Extract the (X, Y) coordinate from the center of the cell holding the provided text.  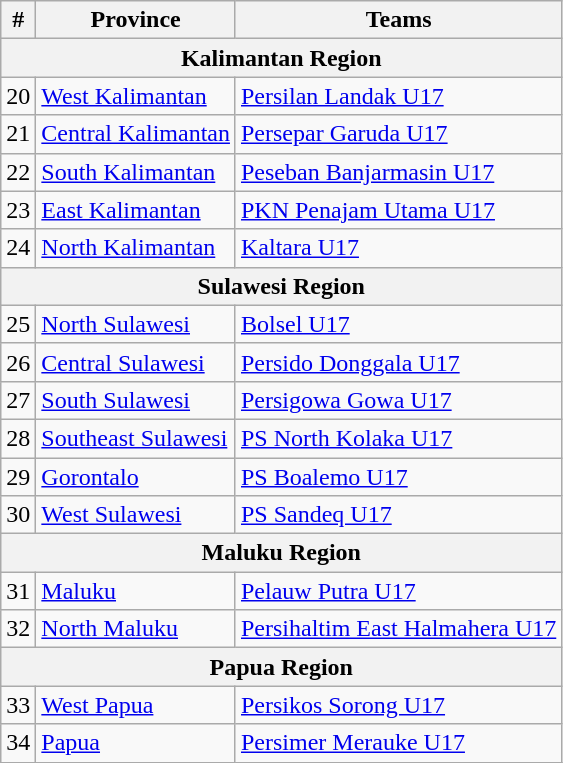
Teams (398, 20)
29 (18, 477)
Central Sulawesi (136, 362)
Persilan Landak U17 (398, 96)
33 (18, 705)
South Kalimantan (136, 172)
30 (18, 515)
Sulawesi Region (282, 286)
North Maluku (136, 629)
Pelauw Putra U17 (398, 591)
25 (18, 324)
Persimer Merauke U17 (398, 743)
West Sulawesi (136, 515)
Maluku Region (282, 553)
32 (18, 629)
North Sulawesi (136, 324)
Kaltara U17 (398, 248)
Southeast Sulawesi (136, 438)
Persigowa Gowa U17 (398, 400)
34 (18, 743)
Persido Donggala U17 (398, 362)
Persepar Garuda U17 (398, 134)
23 (18, 210)
Province (136, 20)
Bolsel U17 (398, 324)
24 (18, 248)
Peseban Banjarmasin U17 (398, 172)
North Kalimantan (136, 248)
Maluku (136, 591)
28 (18, 438)
22 (18, 172)
# (18, 20)
Kalimantan Region (282, 58)
26 (18, 362)
East Kalimantan (136, 210)
27 (18, 400)
West Papua (136, 705)
PS Sandeq U17 (398, 515)
PKN Penajam Utama U17 (398, 210)
PS North Kolaka U17 (398, 438)
20 (18, 96)
Persikos Sorong U17 (398, 705)
Papua (136, 743)
West Kalimantan (136, 96)
Gorontalo (136, 477)
South Sulawesi (136, 400)
21 (18, 134)
31 (18, 591)
Papua Region (282, 667)
Central Kalimantan (136, 134)
PS Boalemo U17 (398, 477)
Persihaltim East Halmahera U17 (398, 629)
